Locate the cell with the specified text and output its (X, Y) center coordinate. 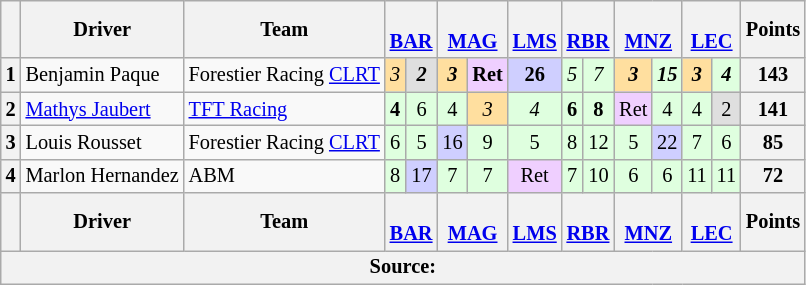
16 (452, 142)
22 (667, 142)
15 (667, 75)
TFT Racing (284, 109)
Benjamin Paque (102, 75)
143 (773, 75)
10 (599, 176)
Source: (403, 267)
ABM (284, 176)
12 (599, 142)
17 (422, 176)
Louis Rousset (102, 142)
26 (535, 75)
Marlon Hernandez (102, 176)
1 (11, 75)
85 (773, 142)
9 (487, 142)
141 (773, 109)
Mathys Jaubert (102, 109)
72 (773, 176)
